Detect which cell encompasses the target text, then output its [X, Y] center coordinate. 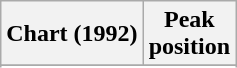
Peakposition [189, 34]
Chart (1992) [72, 34]
